Pinpoint the cell where the given text exists, returning its [X, Y] midpoint coordinate. 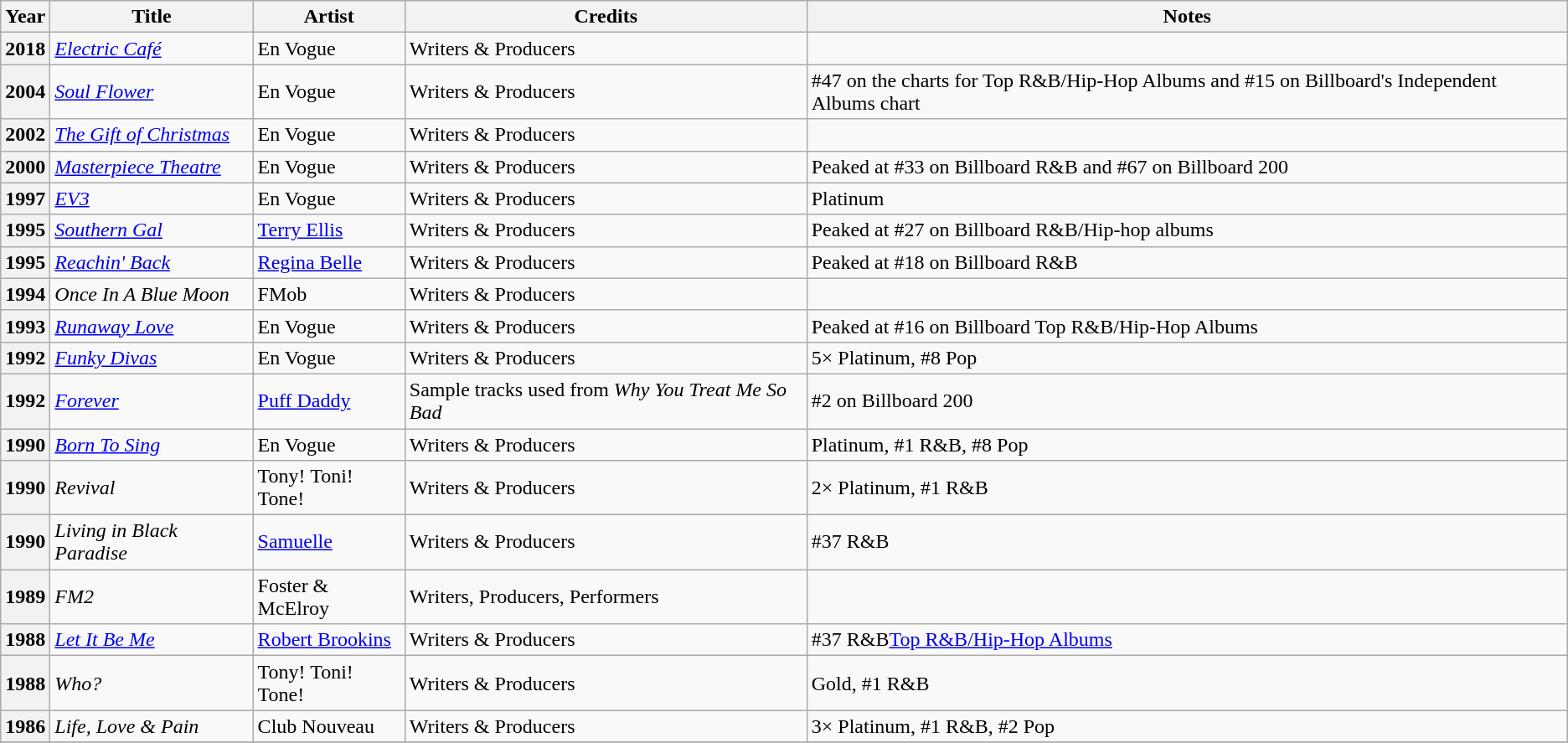
Soul Flower [152, 92]
Living in Black Paradise [152, 543]
Credits [606, 17]
Life, Love & Pain [152, 726]
Masterpiece Theatre [152, 167]
Let It Be Me [152, 640]
Peaked at #33 on Billboard R&B and #67 on Billboard 200 [1187, 167]
Revival [152, 488]
Peaked at #18 on Billboard R&B [1187, 262]
Club Nouveau [328, 726]
Sample tracks used from Why You Treat Me So Bad [606, 400]
The Gift of Christmas [152, 135]
Notes [1187, 17]
Forever [152, 400]
Peaked at #27 on Billboard R&B/Hip-hop albums [1187, 230]
#2 on Billboard 200 [1187, 400]
Writers, Producers, Performers [606, 596]
Funky Divas [152, 358]
2018 [25, 49]
Regina Belle [328, 262]
1997 [25, 199]
Born To Sing [152, 445]
Runaway Love [152, 326]
Artist [328, 17]
Foster & McElroy [328, 596]
Terry Ellis [328, 230]
Title [152, 17]
Peaked at #16 on Billboard Top R&B/Hip-Hop Albums [1187, 326]
EV3 [152, 199]
Platinum, #1 R&B, #8 Pop [1187, 445]
3× Platinum, #1 R&B, #2 Pop [1187, 726]
#37 R&B [1187, 543]
5× Platinum, #8 Pop [1187, 358]
2× Platinum, #1 R&B [1187, 488]
Electric Café [152, 49]
#37 R&BTop R&B/Hip-Hop Albums [1187, 640]
1989 [25, 596]
Who? [152, 684]
Reachin' Back [152, 262]
FMob [328, 294]
Platinum [1187, 199]
Samuelle [328, 543]
#47 on the charts for Top R&B/Hip-Hop Albums and #15 on Billboard's Independent Albums chart [1187, 92]
Year [25, 17]
1993 [25, 326]
Southern Gal [152, 230]
Once In A Blue Moon [152, 294]
Gold, #1 R&B [1187, 684]
1986 [25, 726]
2004 [25, 92]
1994 [25, 294]
Puff Daddy [328, 400]
2002 [25, 135]
Robert Brookins [328, 640]
2000 [25, 167]
FM2 [152, 596]
